Capture the cell that displays the provided text and extract its (X, Y) central coordinate. 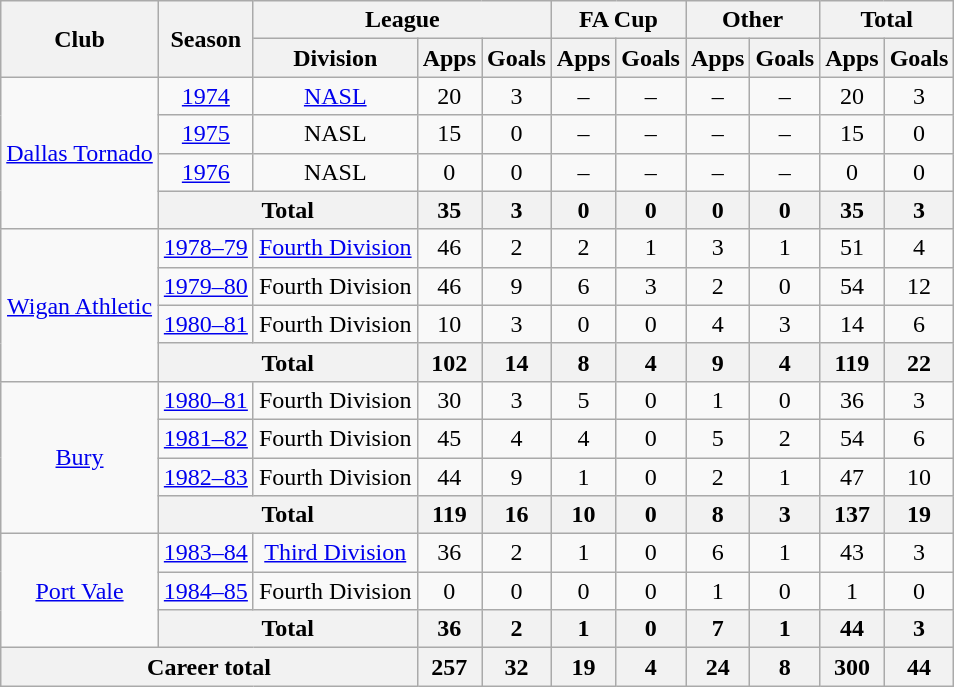
Third Division (335, 553)
1983–84 (206, 553)
7 (718, 629)
51 (852, 248)
257 (449, 667)
45 (449, 438)
League (402, 20)
Other (753, 20)
1974 (206, 96)
Season (206, 39)
Dallas Tornado (80, 153)
1984–85 (206, 591)
1981–82 (206, 438)
24 (718, 667)
Career total (209, 667)
Wigan Athletic (80, 305)
Club (80, 39)
43 (852, 553)
22 (919, 362)
1975 (206, 134)
1978–79 (206, 248)
12 (919, 286)
16 (517, 515)
Division (335, 58)
102 (449, 362)
1982–83 (206, 477)
Port Vale (80, 591)
47 (852, 477)
32 (517, 667)
Bury (80, 457)
1979–80 (206, 286)
300 (852, 667)
1976 (206, 172)
FA Cup (618, 20)
30 (449, 400)
137 (852, 515)
